Extract the (X, Y) coordinate from the center of the cell holding the provided text.  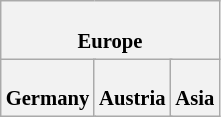
Europe (110, 29)
Germany (48, 87)
Austria (132, 87)
Asia (194, 87)
